Extract the [X, Y] coordinate from the center of the cell holding the provided text.  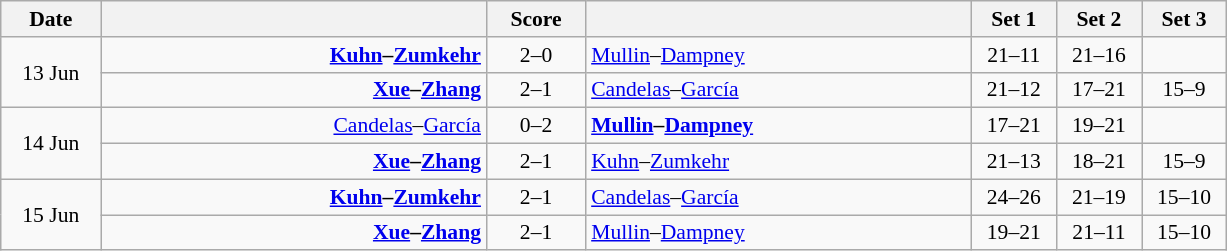
21–16 [1098, 55]
Score [536, 19]
18–21 [1098, 162]
15 Jun [51, 214]
Set 2 [1098, 19]
Set 3 [1184, 19]
21–12 [1014, 90]
21–13 [1014, 162]
13 Jun [51, 72]
21–19 [1098, 197]
Set 1 [1014, 19]
0–2 [536, 126]
14 Jun [51, 144]
24–26 [1014, 197]
Date [51, 19]
2–0 [536, 55]
